For the text-containing cell, return its midpoint in [x, y] coordinate format. 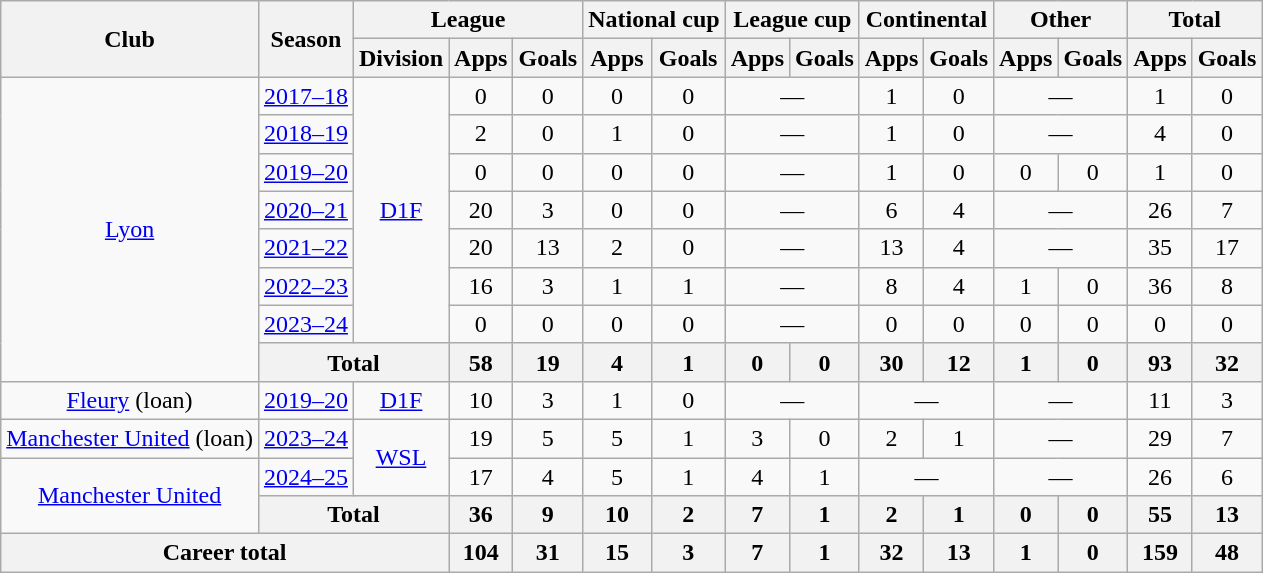
55 [1160, 515]
Fleury (loan) [130, 400]
11 [1160, 400]
Other [1061, 20]
9 [548, 515]
104 [481, 553]
Career total [225, 553]
WSL [400, 457]
League cup [792, 20]
2018–19 [306, 134]
93 [1160, 362]
29 [1160, 438]
2020–21 [306, 210]
Lyon [130, 229]
Continental [926, 20]
30 [891, 362]
Season [306, 39]
48 [1227, 553]
Division [400, 58]
159 [1160, 553]
16 [481, 286]
12 [959, 362]
Club [130, 39]
Manchester United [130, 496]
35 [1160, 248]
National cup [654, 20]
2022–23 [306, 286]
Manchester United (loan) [130, 438]
2024–25 [306, 477]
31 [548, 553]
2021–22 [306, 248]
2017–18 [306, 96]
58 [481, 362]
15 [617, 553]
League [468, 20]
